Pinpoint the cell where the given text exists, returning its [X, Y] midpoint coordinate. 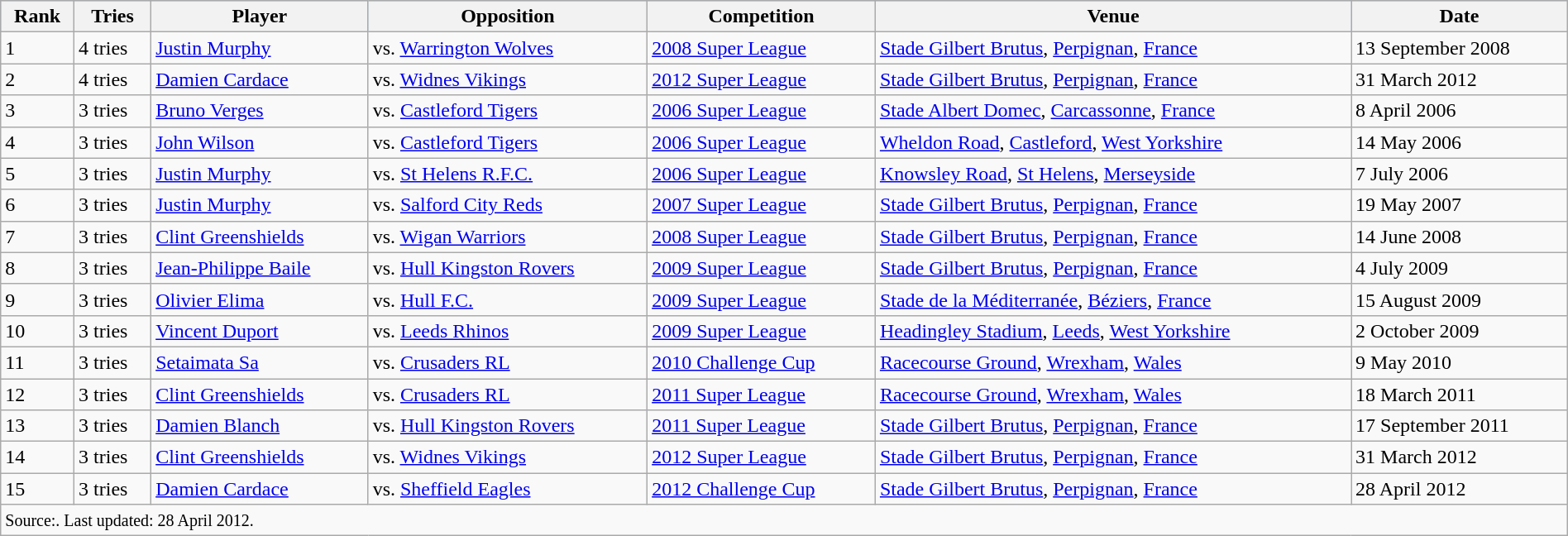
15 [38, 489]
2010 Challenge Cup [762, 362]
14 June 2008 [1460, 237]
Setaimata Sa [260, 362]
Tries [112, 17]
Player [260, 17]
8 April 2006 [1460, 111]
7 July 2006 [1460, 174]
Source:. Last updated: 28 April 2012. [784, 520]
vs. Sheffield Eagles [508, 489]
11 [38, 362]
Date [1460, 17]
1 [38, 48]
2012 Challenge Cup [762, 489]
Rank [38, 17]
Bruno Verges [260, 111]
13 September 2008 [1460, 48]
14 [38, 457]
17 September 2011 [1460, 426]
Stade Albert Domec, Carcassonne, France [1113, 111]
Headingley Stadium, Leeds, West Yorkshire [1113, 331]
10 [38, 331]
8 [38, 268]
Jean-Philippe Baile [260, 268]
13 [38, 426]
vs. Wigan Warriors [508, 237]
Olivier Elima [260, 299]
Competition [762, 17]
2 October 2009 [1460, 331]
12 [38, 395]
2 [38, 79]
vs. Salford City Reds [508, 205]
Stade de la Méditerranée, Béziers, France [1113, 299]
4 [38, 142]
15 August 2009 [1460, 299]
Damien Blanch [260, 426]
vs. Hull F.C. [508, 299]
vs. Leeds Rhinos [508, 331]
28 April 2012 [1460, 489]
2007 Super League [762, 205]
Opposition [508, 17]
7 [38, 237]
Wheldon Road, Castleford, West Yorkshire [1113, 142]
4 July 2009 [1460, 268]
John Wilson [260, 142]
Venue [1113, 17]
Vincent Duport [260, 331]
5 [38, 174]
9 May 2010 [1460, 362]
9 [38, 299]
6 [38, 205]
vs. Warrington Wolves [508, 48]
18 March 2011 [1460, 395]
14 May 2006 [1460, 142]
vs. St Helens R.F.C. [508, 174]
3 [38, 111]
Knowsley Road, St Helens, Merseyside [1113, 174]
19 May 2007 [1460, 205]
